Identify which cell holds the provided text, then report its [x, y] central coordinate. 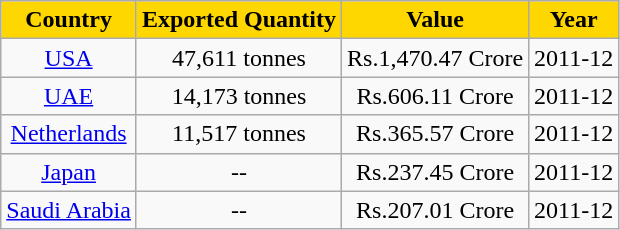
Country [69, 20]
UAE [69, 96]
Rs.365.57 Crore [436, 134]
Exported Quantity [238, 20]
Value [436, 20]
47,611 tonnes [238, 58]
USA [69, 58]
Japan [69, 172]
Netherlands [69, 134]
11,517 tonnes [238, 134]
Rs.606.11 Crore [436, 96]
Rs.207.01 Crore [436, 210]
14,173 tonnes [238, 96]
Year [574, 20]
Rs.1,470.47 Crore [436, 58]
Saudi Arabia [69, 210]
Rs.237.45 Crore [436, 172]
